Return the [X, Y] coordinate for the center point of the cell that contains the specified text.  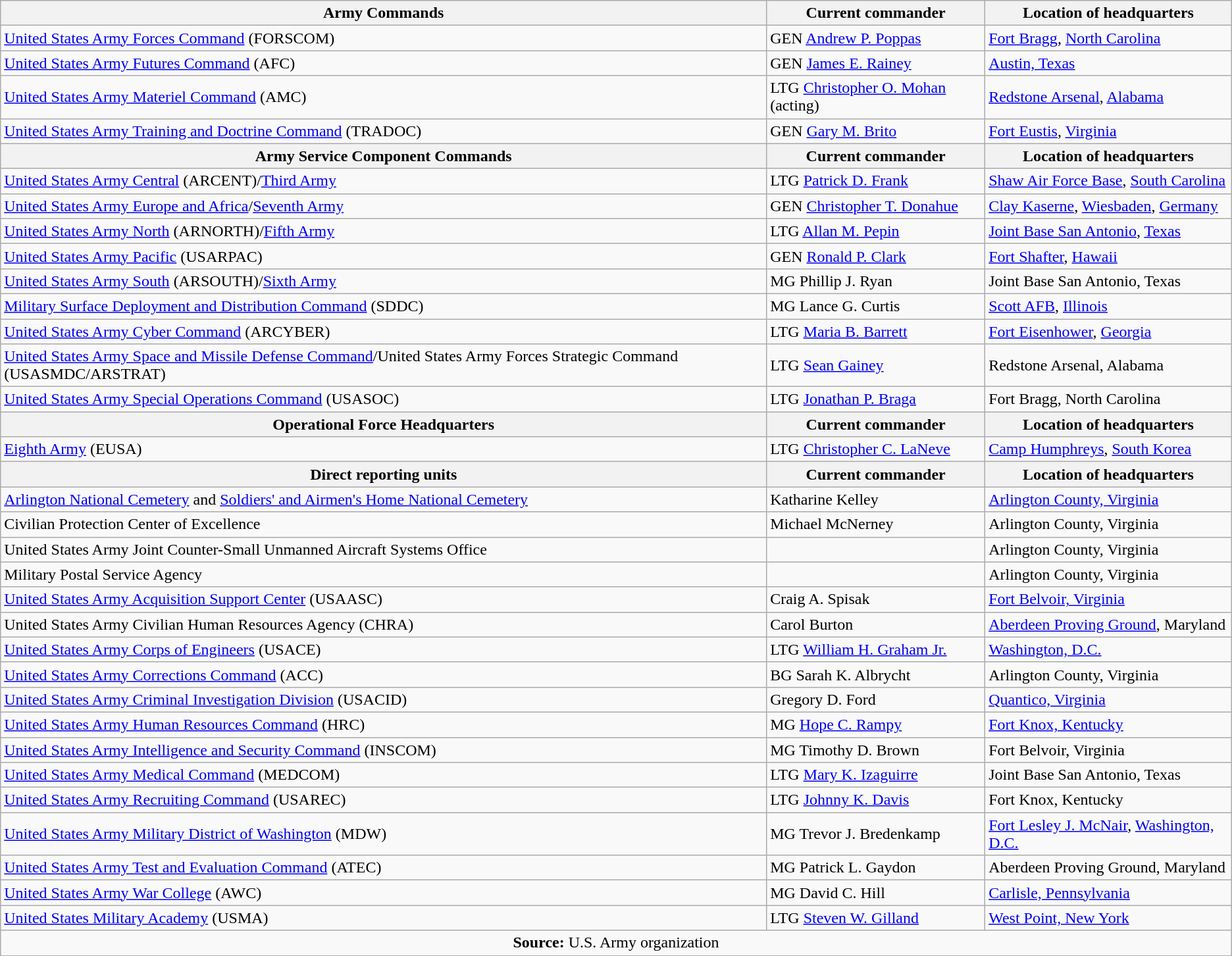
GEN Christopher T. Donahue [876, 206]
Katharine Kelley [876, 499]
LTG Patrick D. Frank [876, 181]
United States Army Corps of Engineers (USACE) [384, 649]
West Point, New York [1108, 918]
Civilian Protection Center of Excellence [384, 524]
MG Phillip J. Ryan [876, 281]
United States Army Joint Counter-Small Unmanned Aircraft Systems Office [384, 549]
MG Lance G. Curtis [876, 306]
Washington, D.C. [1108, 649]
Craig A. Spisak [876, 599]
MG Hope C. Rampy [876, 724]
GEN James E. Rainey [876, 63]
Austin, Texas [1108, 63]
United States Army Materiel Command (AMC) [384, 97]
LTG Christopher O. Mohan (acting) [876, 97]
GEN Ronald P. Clark [876, 256]
United States Army Space and Missile Defense Command/United States Army Forces Strategic Command (USASMDC/ARSTRAT) [384, 366]
United States Army Pacific (USARPAC) [384, 256]
United States Army War College (AWC) [384, 893]
United States Army Futures Command (AFC) [384, 63]
United States Army Corrections Command (ACC) [384, 674]
Camp Humphreys, South Korea [1108, 449]
Fort Lesley J. McNair, Washington, D.C. [1108, 834]
LTG Jonathan P. Braga [876, 399]
Military Surface Deployment and Distribution Command (SDDC) [384, 306]
LTG Steven W. Gilland [876, 918]
BG Sarah K. Albrycht [876, 674]
LTG Maria B. Barrett [876, 331]
United States Army Test and Evaluation Command (ATEC) [384, 868]
Clay Kaserne, Wiesbaden, Germany [1108, 206]
LTG Sean Gainey [876, 366]
Source: U.S. Army organization [616, 943]
Army Service Component Commands [384, 156]
United States Army Human Resources Command (HRC) [384, 724]
United States Army Civilian Human Resources Agency (CHRA) [384, 624]
United States Army Intelligence and Security Command (INSCOM) [384, 749]
Army Commands [384, 13]
Direct reporting units [384, 474]
LTG Allan M. Pepin [876, 231]
Gregory D. Ford [876, 699]
Eighth Army (EUSA) [384, 449]
United States Army Acquisition Support Center (USAASC) [384, 599]
United States Army Special Operations Command (USASOC) [384, 399]
United States Army Medical Command (MEDCOM) [384, 775]
MG Patrick L. Gaydon [876, 868]
United States Army Criminal Investigation Division (USACID) [384, 699]
LTG Mary K. Izaguirre [876, 775]
LTG Christopher C. LaNeve [876, 449]
Michael McNerney [876, 524]
United States Army Military District of Washington (MDW) [384, 834]
Fort Eisenhower, Georgia [1108, 331]
United States Army Recruiting Command (USAREC) [384, 800]
Carlisle, Pennsylvania [1108, 893]
United States Army Training and Doctrine Command (TRADOC) [384, 131]
United States Army Europe and Africa/Seventh Army [384, 206]
MG Timothy D. Brown [876, 749]
United States Army Cyber Command (ARCYBER) [384, 331]
United States Army Forces Command (FORSCOM) [384, 38]
MG David C. Hill [876, 893]
Quantico, Virginia [1108, 699]
LTG Johnny K. Davis [876, 800]
Military Postal Service Agency [384, 574]
United States Military Academy (USMA) [384, 918]
Operational Force Headquarters [384, 424]
GEN Andrew P. Poppas [876, 38]
United States Army North (ARNORTH)/Fifth Army [384, 231]
Arlington National Cemetery and Soldiers' and Airmen's Home National Cemetery [384, 499]
Scott AFB, Illinois [1108, 306]
United States Army South (ARSOUTH)/Sixth Army [384, 281]
Shaw Air Force Base, South Carolina [1108, 181]
Carol Burton [876, 624]
MG Trevor J. Bredenkamp [876, 834]
GEN Gary M. Brito [876, 131]
United States Army Central (ARCENT)/Third Army [384, 181]
Fort Eustis, Virginia [1108, 131]
LTG William H. Graham Jr. [876, 649]
Fort Shafter, Hawaii [1108, 256]
